Output the [x, y] coordinate of the center of the cell containing the given text.  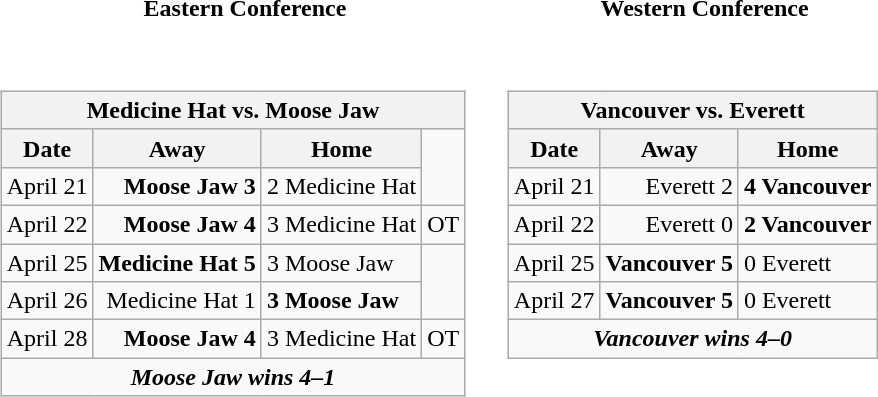
Moose Jaw 3 [177, 186]
Medicine Hat 5 [177, 263]
Everett 2 [669, 186]
2 Medicine Hat [341, 186]
4 Vancouver [807, 186]
Medicine Hat 1 [177, 301]
April 26 [47, 301]
Medicine Hat vs. Moose Jaw [233, 110]
Vancouver wins 4–0 [692, 339]
2 Vancouver [807, 224]
Moose Jaw wins 4–1 [233, 377]
Vancouver vs. Everett [692, 110]
April 28 [47, 339]
April 27 [554, 301]
Everett 0 [669, 224]
